Return [X, Y] of the center of cell containing provided text 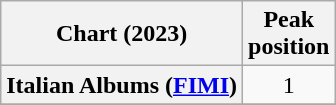
Peakposition [289, 34]
1 [289, 85]
Italian Albums (FIMI) [122, 85]
Chart (2023) [122, 34]
